Capture the cell that displays the provided text and extract its (x, y) central coordinate. 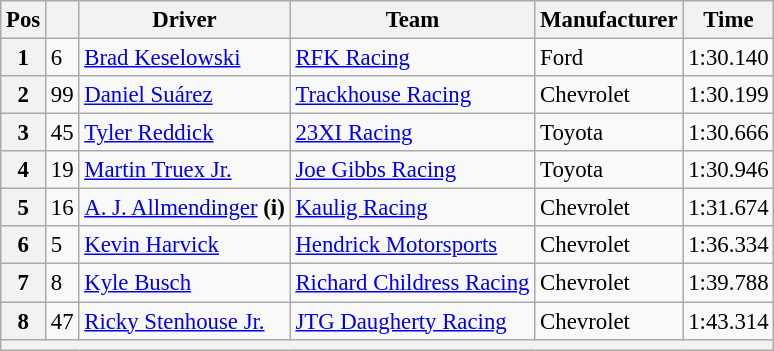
1:30.199 (728, 95)
1:43.314 (728, 321)
Richard Childress Racing (412, 283)
16 (62, 208)
Time (728, 20)
1:36.334 (728, 245)
1:31.674 (728, 208)
Tyler Reddick (184, 133)
Martin Truex Jr. (184, 170)
Manufacturer (609, 20)
47 (62, 321)
45 (62, 133)
Ricky Stenhouse Jr. (184, 321)
Trackhouse Racing (412, 95)
RFK Racing (412, 58)
23XI Racing (412, 133)
1 (24, 58)
Joe Gibbs Racing (412, 170)
3 (24, 133)
19 (62, 170)
4 (24, 170)
1:30.946 (728, 170)
Team (412, 20)
7 (24, 283)
Ford (609, 58)
Daniel Suárez (184, 95)
1:30.666 (728, 133)
Pos (24, 20)
JTG Daugherty Racing (412, 321)
Kyle Busch (184, 283)
1:39.788 (728, 283)
2 (24, 95)
Hendrick Motorsports (412, 245)
1:30.140 (728, 58)
A. J. Allmendinger (i) (184, 208)
Brad Keselowski (184, 58)
Kevin Harvick (184, 245)
99 (62, 95)
Driver (184, 20)
Kaulig Racing (412, 208)
